Return (x, y) of the center of cell containing provided text 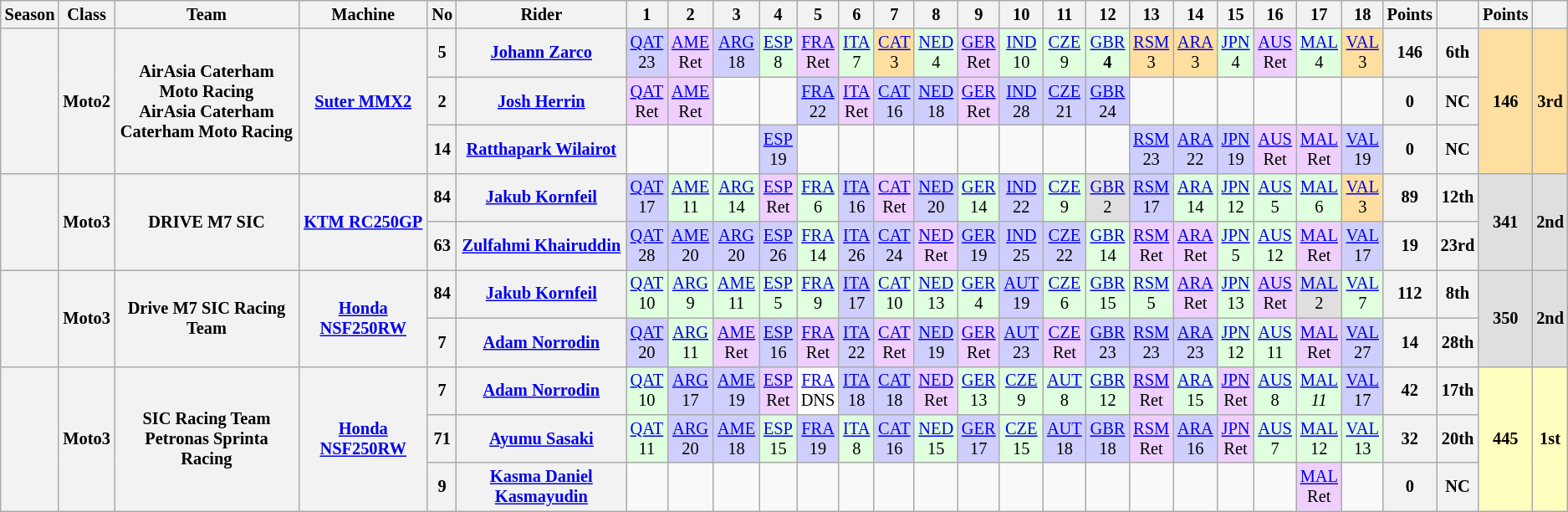
ARA15 (1196, 391)
QATRet (647, 101)
GBR23 (1108, 342)
AUS7 (1274, 438)
ESP26 (778, 246)
18 (1363, 14)
VAL7 (1363, 294)
89 (1410, 197)
ARA16 (1196, 438)
QAT17 (647, 197)
GER4 (978, 294)
MAL Ret (1320, 487)
Ratthapark Wilairot (542, 149)
17 (1320, 14)
VAL19 (1363, 149)
8 (936, 14)
FRA22 (818, 101)
AUS5 (1274, 197)
AUT19 (1021, 294)
CZE21 (1065, 101)
ARG17 (691, 391)
MAL6 (1320, 197)
JPN19 (1236, 149)
Rider (542, 14)
32 (1410, 438)
SIC Racing TeamPetronas Sprinta Racing (207, 438)
FRA19 (818, 438)
GBR4 (1108, 53)
ARA3 (1196, 53)
Season (30, 14)
QAT28 (647, 246)
JPN5 (1236, 246)
ITA8 (856, 438)
4 (778, 14)
ITA22 (856, 342)
1st (1550, 438)
Johann Zarco (542, 53)
CAT3 (894, 53)
ESPRet (778, 197)
GBR12 (1108, 391)
63 (442, 246)
FRA14 (818, 246)
CZERet (1065, 342)
ARG11 (691, 342)
IND25 (1021, 246)
ARA23 (1196, 342)
AME19 (736, 391)
RSM17 (1151, 197)
IND10 (1021, 53)
RSM3 (1151, 53)
ESP5 (778, 294)
VAL27 (1363, 342)
VAL13 (1363, 438)
MAL4 (1320, 53)
GBR24 (1108, 101)
RSMRet (1151, 246)
GER19 (978, 246)
NED4 (936, 53)
CZE6 (1065, 294)
FRA9 (818, 294)
ITA17 (856, 294)
AirAsia Caterham Moto RacingAirAsia CaterhamCaterham Moto Racing (207, 100)
DRIVE M7 SIC (207, 221)
QAT23 (647, 53)
Moto2 (86, 100)
ESP Ret (778, 391)
ITA16 (856, 197)
GBR14 (1108, 246)
71 (442, 438)
QAT11 (647, 438)
IND22 (1021, 197)
CAT18 (894, 391)
KTM RC250GP (363, 221)
12 (1108, 14)
AUT18 (1065, 438)
13 (1151, 14)
JPN4 (1236, 53)
ITA26 (856, 246)
ITA7 (856, 53)
GER13 (978, 391)
CAT10 (894, 294)
MAL 11 (1320, 391)
NED13 (936, 294)
12th (1458, 197)
AME18 (736, 438)
341 (1505, 221)
8th (1458, 294)
AUS12 (1274, 246)
GBR18 (1108, 438)
ARG18 (736, 53)
10 (1021, 14)
CZE22 (1065, 246)
RSM5 (1151, 294)
ARG9 (691, 294)
AUS11 (1274, 342)
Zulfahmi Khairuddin (542, 246)
FRA6 (818, 197)
QAT20 (647, 342)
JPN13 (1236, 294)
GBR15 (1108, 294)
ITA18 (856, 391)
Machine (363, 14)
19 (1410, 246)
15 (1236, 14)
23rd (1458, 246)
AUT23 (1021, 342)
445 (1505, 438)
NED Ret (936, 391)
11 (1065, 14)
ESP19 (778, 149)
FRA DNS (818, 391)
Team (207, 14)
NED20 (936, 197)
28th (1458, 342)
Drive M7 SIC Racing Team (207, 318)
112 (1410, 294)
350 (1505, 318)
1 (647, 14)
ESP8 (778, 53)
Ayumu Sasaki (542, 438)
NED18 (936, 101)
3 (736, 14)
17th (1458, 391)
20th (1458, 438)
ARG14 (736, 197)
Class (86, 14)
IND28 (1021, 101)
NED15 (936, 438)
AUT8 (1065, 391)
6th (1458, 53)
GER17 (978, 438)
ARA22 (1196, 149)
ARA14 (1196, 197)
MAL12 (1320, 438)
NED19 (936, 342)
42 (1410, 391)
CAT24 (894, 246)
Suter MMX2 (363, 100)
CZE15 (1021, 438)
MAL2 (1320, 294)
NEDRet (936, 246)
No (442, 14)
Kasma Daniel Kasmayudin (542, 487)
16 (1274, 14)
ESP15 (778, 438)
6 (856, 14)
ESP16 (778, 342)
3rd (1550, 100)
GBR2 (1108, 197)
GER14 (978, 197)
ITA Ret (856, 101)
AME20 (691, 246)
AUS8 (1274, 391)
Josh Herrin (542, 101)
